Locate the cell with the specified text and output its (x, y) center coordinate. 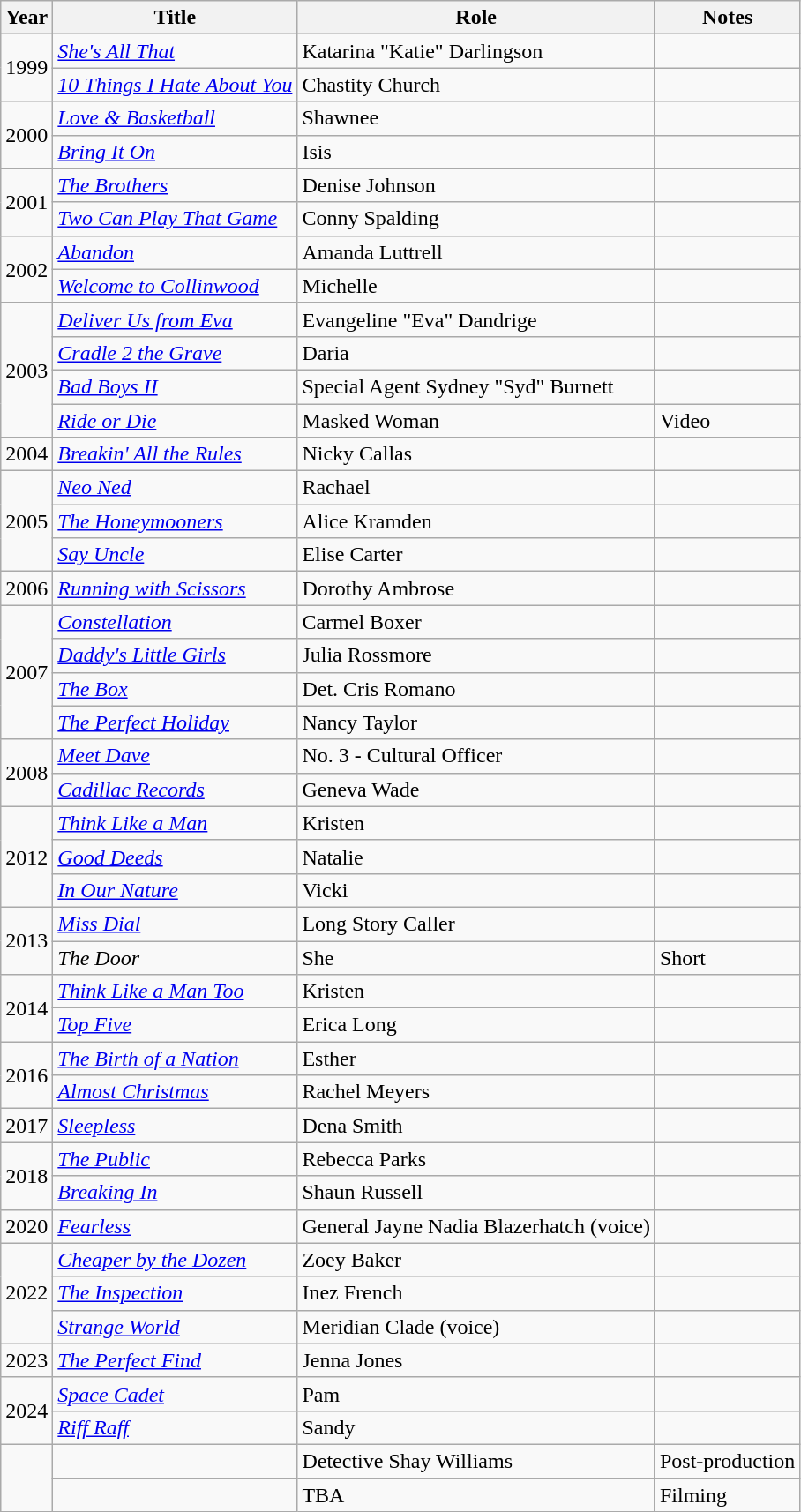
Natalie (476, 857)
Post-production (727, 1461)
Strange World (175, 1327)
She's All That (175, 51)
Dorothy Ambrose (476, 588)
Isis (476, 152)
Two Can Play That Game (175, 219)
Good Deeds (175, 857)
Detective Shay Williams (476, 1461)
2000 (26, 135)
The Box (175, 689)
Deliver Us from Eva (175, 319)
The Perfect Holiday (175, 722)
Welcome to Collinwood (175, 286)
The Inspection (175, 1293)
2024 (26, 1411)
Bad Boys II (175, 386)
Neo Ned (175, 488)
2003 (26, 370)
Daddy's Little Girls (175, 655)
Breakin' All the Rules (175, 454)
The Honeymooners (175, 521)
Space Cadet (175, 1394)
Jenna Jones (476, 1360)
2008 (26, 773)
Say Uncle (175, 555)
The Perfect Find (175, 1360)
2018 (26, 1176)
Role (476, 18)
Sleepless (175, 1126)
The Door (175, 957)
Short (727, 957)
No. 3 - Cultural Officer (476, 756)
Geneva Wade (476, 790)
Meridian Clade (voice) (476, 1327)
Masked Woman (476, 421)
Bring It On (175, 152)
Chastity Church (476, 85)
Miss Dial (175, 924)
Year (26, 18)
2017 (26, 1126)
Daria (476, 353)
The Brothers (175, 185)
Think Like a Man (175, 823)
Riff Raff (175, 1427)
Inez French (476, 1293)
2022 (26, 1293)
2007 (26, 672)
Rebecca Parks (476, 1159)
General Jayne Nadia Blazerhatch (voice) (476, 1226)
Dena Smith (476, 1126)
Meet Dave (175, 756)
Shawnee (476, 118)
Rachael (476, 488)
Title (175, 18)
Cadillac Records (175, 790)
Shaun Russell (476, 1193)
Special Agent Sydney "Syd" Burnett (476, 386)
2006 (26, 588)
Denise Johnson (476, 185)
Cradle 2 the Grave (175, 353)
Zoey Baker (476, 1260)
Nancy Taylor (476, 722)
Michelle (476, 286)
2013 (26, 940)
TBA (476, 1495)
2012 (26, 857)
Long Story Caller (476, 924)
Erica Long (476, 1025)
Alice Kramden (476, 521)
Nicky Callas (476, 454)
Evangeline "Eva" Dandrige (476, 319)
Conny Spalding (476, 219)
Julia Rossmore (476, 655)
In Our Nature (175, 890)
2005 (26, 521)
Amanda Luttrell (476, 252)
2001 (26, 202)
Sandy (476, 1427)
Breaking In (175, 1193)
Pam (476, 1394)
Love & Basketball (175, 118)
Ride or Die (175, 421)
10 Things I Hate About You (175, 85)
Abandon (175, 252)
The Birth of a Nation (175, 1059)
Running with Scissors (175, 588)
She (476, 957)
Det. Cris Romano (476, 689)
Carmel Boxer (476, 622)
Notes (727, 18)
Think Like a Man Too (175, 992)
2016 (26, 1075)
2023 (26, 1360)
Esther (476, 1059)
1999 (26, 68)
Elise Carter (476, 555)
2020 (26, 1226)
2004 (26, 454)
Video (727, 421)
Rachel Meyers (476, 1092)
Vicki (476, 890)
2014 (26, 1008)
The Public (175, 1159)
Katarina "Katie" Darlingson (476, 51)
Almost Christmas (175, 1092)
Fearless (175, 1226)
Cheaper by the Dozen (175, 1260)
Filming (727, 1495)
Constellation (175, 622)
Top Five (175, 1025)
2002 (26, 269)
